Return [X, Y] of the center of cell containing provided text 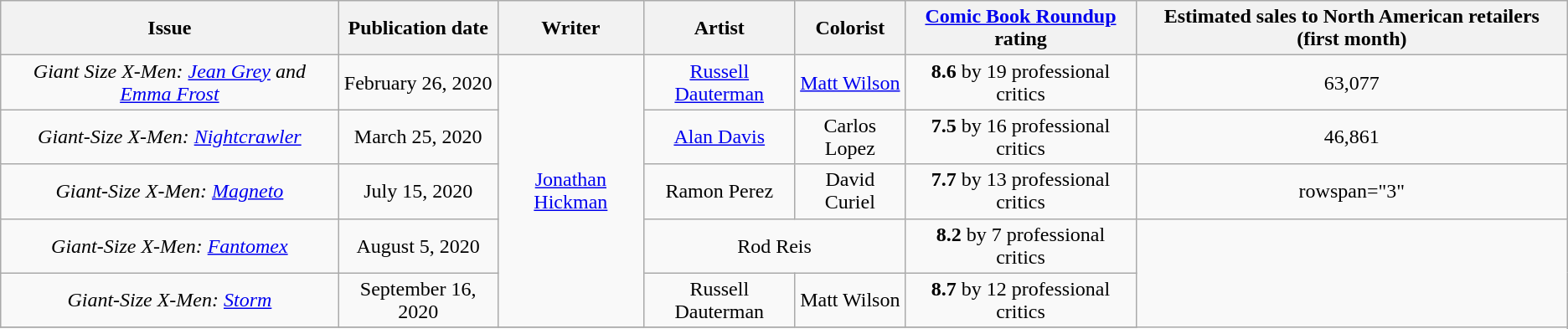
46,861 [1352, 137]
Writer [570, 28]
8.6 by 19 professional critics [1021, 82]
8.7 by 12 professional critics [1021, 300]
Artist [719, 28]
Publication date [418, 28]
Ramon Perez [719, 191]
Giant Size X-Men: Jean Grey and Emma Frost [169, 82]
March 25, 2020 [418, 137]
Giant-Size X-Men: Fantomex [169, 246]
63,077 [1352, 82]
September 16, 2020 [418, 300]
Giant-Size X-Men: Nightcrawler [169, 137]
Issue [169, 28]
Rod Reis [774, 246]
Giant-Size X-Men: Storm [169, 300]
8.2 by 7 professional critics [1021, 246]
Estimated sales to North American retailers (first month) [1352, 28]
February 26, 2020 [418, 82]
rowspan="3" [1352, 191]
Alan Davis [719, 137]
July 15, 2020 [418, 191]
August 5, 2020 [418, 246]
David Curiel [849, 191]
Giant-Size X-Men: Magneto [169, 191]
Comic Book Roundup rating [1021, 28]
Jonathan Hickman [570, 191]
Colorist [849, 28]
7.5 by 16 professional critics [1021, 137]
Carlos Lopez [849, 137]
7.7 by 13 professional critics [1021, 191]
